Locate the cell with the specified text and output its [X, Y] center coordinate. 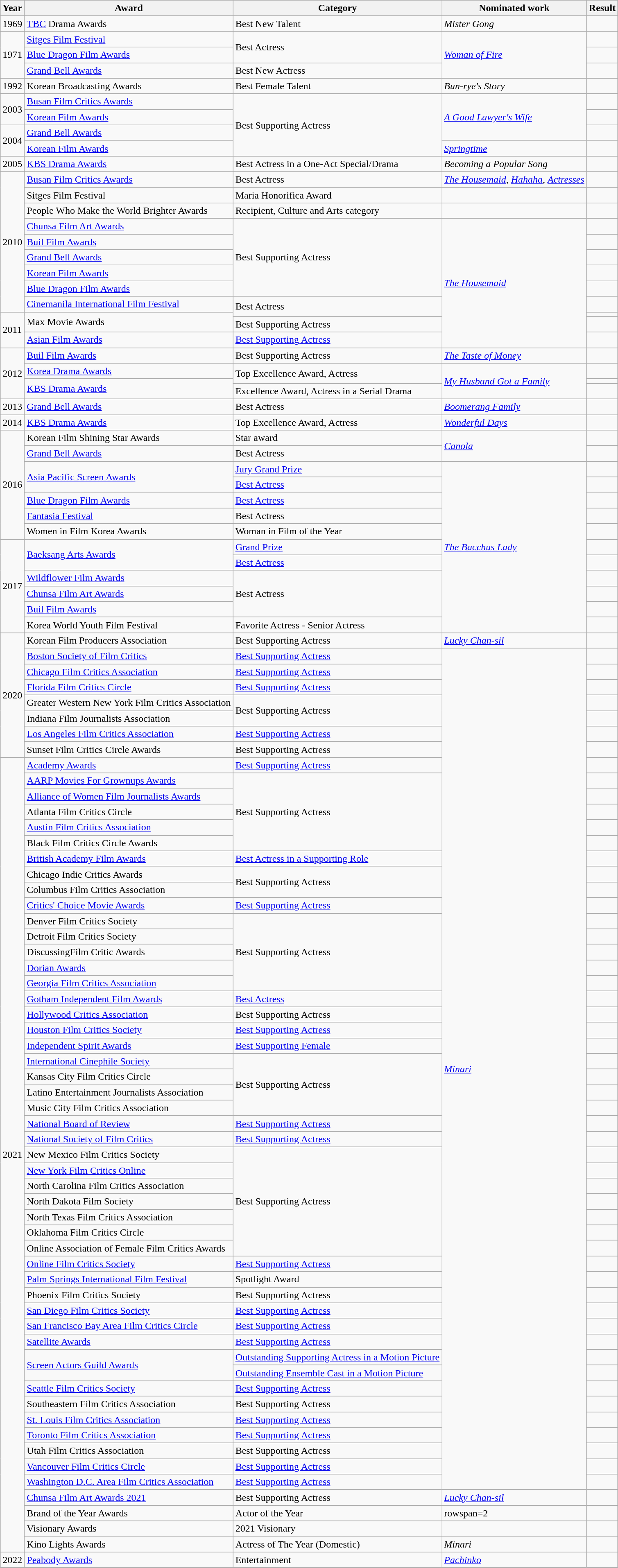
Asia Pacific Screen Awards [129, 477]
Online Association of Female Film Critics Awards [129, 1248]
2022 [12, 1560]
Entertainment [337, 1560]
Academy Awards [129, 765]
Hollywood Critics Association [129, 1014]
Fantasia Festival [129, 516]
2013 [12, 407]
Dorian Awards [129, 968]
Korean Film Producers Association [129, 640]
Detroit Film Critics Society [129, 937]
Canola [514, 446]
2004 [12, 140]
National Board of Review [129, 1123]
Seattle Film Critics Society [129, 1388]
North Carolina Film Critics Association [129, 1186]
Maria Honorifica Award [337, 195]
Gotham Independent Film Awards [129, 999]
Vancouver Film Critics Circle [129, 1466]
2020 [12, 695]
2005 [12, 164]
National Society of Film Critics [129, 1139]
Sunset Film Critics Circle Awards [129, 750]
Best New Talent [337, 24]
Baeksang Arts Awards [129, 555]
Korean Broadcasting Awards [129, 86]
Critics' Choice Movie Awards [129, 905]
Wonderful Days [514, 422]
Nominated work [514, 8]
Best New Actress [337, 70]
Best Actress in a Supporting Role [337, 859]
Los Angeles Film Critics Association [129, 734]
2012 [12, 373]
Satellite Awards [129, 1342]
Jury Grand Prize [337, 469]
1971 [12, 55]
People Who Make the World Brighter Awards [129, 211]
Houston Film Critics Society [129, 1030]
The Taste of Money [514, 355]
Independent Spirit Awards [129, 1046]
Boomerang Family [514, 407]
2016 [12, 485]
Palm Springs International Film Festival [129, 1279]
Denver Film Critics Society [129, 921]
New York Film Critics Online [129, 1170]
Kino Lights Awards [129, 1544]
San Francisco Bay Area Film Critics Circle [129, 1326]
Latino Entertainment Journalists Association [129, 1092]
Cinemanila International Film Festival [129, 304]
Screen Actors Guild Awards [129, 1365]
2011 [12, 330]
2021 Visionary [337, 1529]
Pachinko [514, 1560]
Southeastern Film Critics Association [129, 1404]
Category [337, 8]
DiscussingFilm Critic Awards [129, 952]
North Dakota Film Society [129, 1202]
2014 [12, 422]
Washington D.C. Area Film Critics Association [129, 1482]
Korea World Youth Film Festival [129, 625]
Asian Film Awards [129, 340]
St. Louis Film Critics Association [129, 1419]
Woman in Film of the Year [337, 531]
Austin Film Critics Association [129, 827]
Grand Prize [337, 547]
Visionary Awards [129, 1529]
Columbus Film Critics Association [129, 890]
The Housemaid [514, 283]
Greater Western New York Film Critics Association [129, 703]
Max Movie Awards [129, 322]
Korea Drama Awards [129, 371]
Oklahoma Film Critics Circle [129, 1233]
Mister Gong [514, 24]
1992 [12, 86]
Atlanta Film Critics Circle [129, 812]
Favorite Actress - Senior Actress [337, 625]
Award [129, 8]
San Diego Film Critics Society [129, 1310]
Best Female Talent [337, 86]
Actor of the Year [337, 1513]
Brand of the Year Awards [129, 1513]
Black Film Critics Circle Awards [129, 843]
Florida Film Critics Circle [129, 687]
Woman of Fire [514, 55]
Indiana Film Journalists Association [129, 718]
Boston Society of Film Critics [129, 656]
rowspan=2 [514, 1513]
2010 [12, 242]
1969 [12, 24]
New Mexico Film Critics Society [129, 1155]
The Housemaid, Hahaha, Actresses [514, 179]
2021 [12, 1155]
North Texas Film Critics Association [129, 1217]
Star award [337, 438]
Chicago Indie Critics Awards [129, 874]
British Academy Film Awards [129, 859]
Music City Film Critics Association [129, 1108]
2017 [12, 586]
Recipient, Culture and Arts category [337, 211]
Kansas City Film Critics Circle [129, 1077]
The Bacchus Lady [514, 547]
Women in Film Korea Awards [129, 531]
Result [602, 8]
TBC Drama Awards [129, 24]
Outstanding Supporting Actress in a Motion Picture [337, 1357]
Year [12, 8]
Alliance of Women Film Journalists Awards [129, 796]
Bun-rye's Story [514, 86]
2003 [12, 109]
AARP Movies For Grownups Awards [129, 781]
Outstanding Ensemble Cast in a Motion Picture [337, 1373]
Best Supporting Female [337, 1046]
Korean Film Shining Star Awards [129, 438]
Online Film Critics Society [129, 1264]
My Husband Got a Family [514, 381]
Peabody Awards [129, 1560]
Chunsa Film Art Awards 2021 [129, 1498]
Spotlight Award [337, 1279]
Georgia Film Critics Association [129, 983]
Wildflower Film Awards [129, 578]
Actress of The Year (Domestic) [337, 1544]
Springtime [514, 148]
Utah Film Critics Association [129, 1451]
Excellence Award, Actress in a Serial Drama [337, 391]
Phoenix Film Critics Society [129, 1295]
Best Actress in a One-Act Special/Drama [337, 164]
Becoming a Popular Song [514, 164]
A Good Lawyer's Wife [514, 117]
Chicago Film Critics Association [129, 672]
International Cinephile Society [129, 1061]
Toronto Film Critics Association [129, 1435]
